Identify which cell holds the provided text, then report its [X, Y] central coordinate. 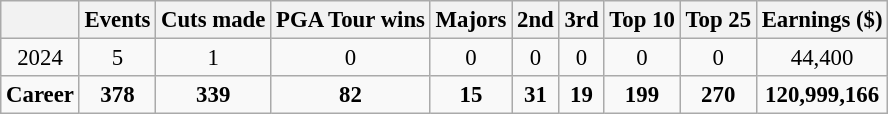
Top 10 [642, 20]
19 [582, 95]
2024 [40, 58]
199 [642, 95]
1 [214, 58]
339 [214, 95]
270 [718, 95]
15 [470, 95]
44,400 [822, 58]
378 [117, 95]
Earnings ($) [822, 20]
5 [117, 58]
3rd [582, 20]
Career [40, 95]
2nd [536, 20]
31 [536, 95]
Events [117, 20]
120,999,166 [822, 95]
Cuts made [214, 20]
PGA Tour wins [351, 20]
Top 25 [718, 20]
Majors [470, 20]
82 [351, 95]
